Return (x, y) of the center of cell containing provided text 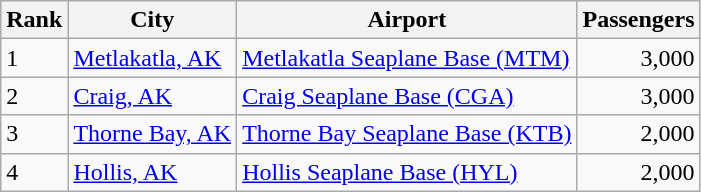
1 (34, 58)
3 (34, 134)
Craig Seaplane Base (CGA) (407, 96)
Airport (407, 20)
City (152, 20)
Hollis, AK (152, 172)
Passengers (638, 20)
Metlakatla, AK (152, 58)
2 (34, 96)
Thorne Bay, AK (152, 134)
Metlakatla Seaplane Base (MTM) (407, 58)
Craig, AK (152, 96)
Thorne Bay Seaplane Base (KTB) (407, 134)
Rank (34, 20)
Hollis Seaplane Base (HYL) (407, 172)
4 (34, 172)
